Identify which cell holds the provided text, then report its [x, y] central coordinate. 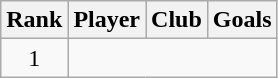
Club [177, 20]
1 [34, 58]
Rank [34, 20]
Goals [242, 20]
Player [107, 20]
